Extract the [X, Y] coordinate from the center of the cell holding the provided text.  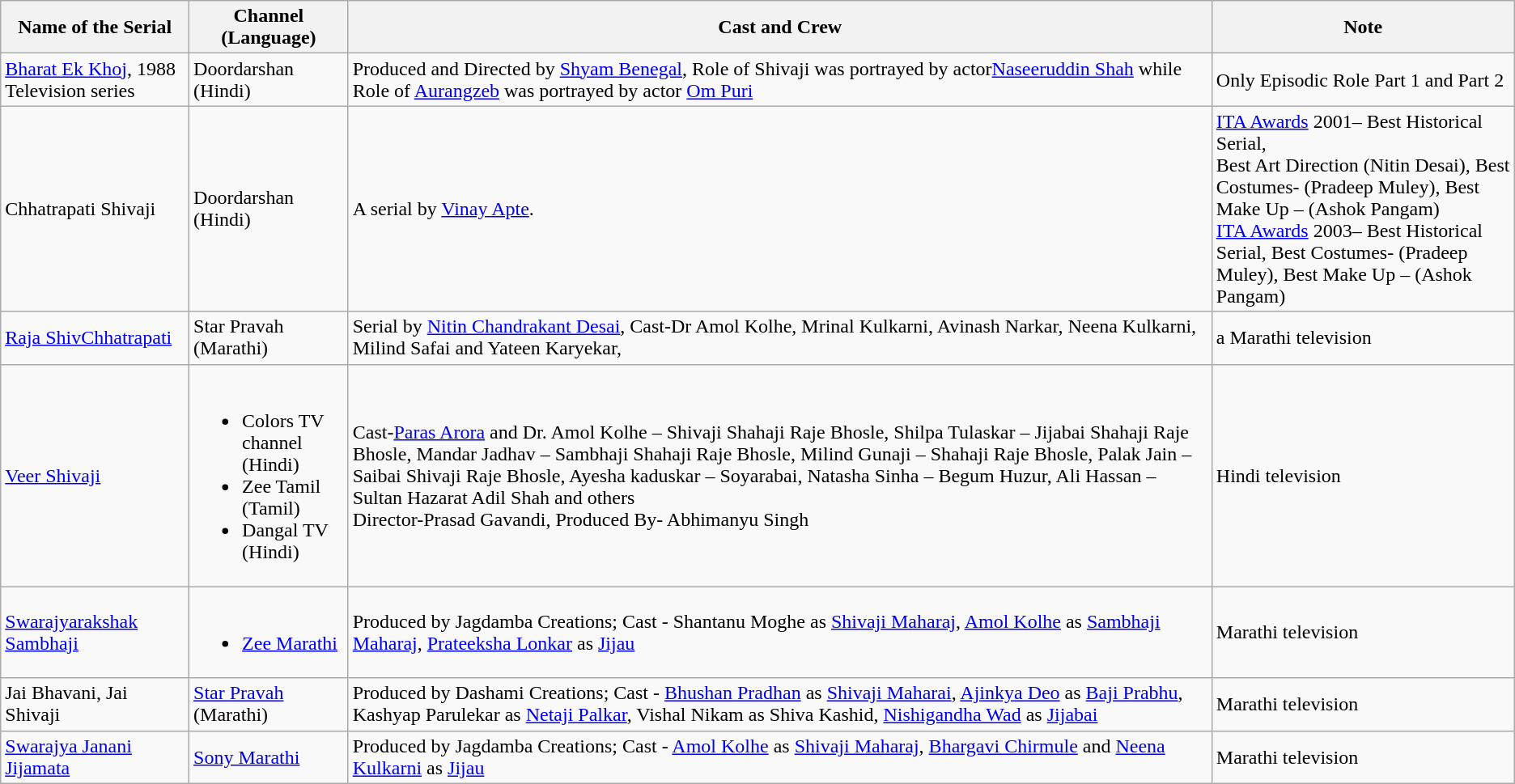
Zee Marathi [269, 633]
Serial by Nitin Chandrakant Desai, Cast-Dr Amol Kolhe, Mrinal Kulkarni, Avinash Narkar, Neena Kulkarni, Milind Safai and Yateen Karyekar, [780, 338]
Raja ShivChhatrapati [95, 338]
Veer Shivaji [95, 476]
Note [1363, 28]
Colors TV channel (Hindi)Zee Tamil (Tamil)Dangal TV (Hindi) [269, 476]
Hindi television [1363, 476]
Produced by Jagdamba Creations; Cast - Shantanu Moghe as Shivaji Maharaj, Amol Kolhe as Sambhaji Maharaj, Prateeksha Lonkar as Jijau [780, 633]
Jai Bhavani, Jai Shivaji [95, 704]
Name of the Serial [95, 28]
A serial by Vinay Apte. [780, 209]
Cast and Crew [780, 28]
Swarajya Janani Jijamata [95, 757]
a Marathi television [1363, 338]
Sony Marathi [269, 757]
Produced by Jagdamba Creations; Cast - Amol Kolhe as Shivaji Maharaj, Bhargavi Chirmule and Neena Kulkarni as Jijau [780, 757]
Produced and Directed by Shyam Benegal, Role of Shivaji was portrayed by actorNaseeruddin Shah while Role of Aurangzeb was portrayed by actor Om Puri [780, 79]
Bharat Ek Khoj, 1988 Television series [95, 79]
Channel (Language) [269, 28]
Chhatrapati Shivaji [95, 209]
Swarajyarakshak Sambhaji [95, 633]
Only Episodic Role Part 1 and Part 2 [1363, 79]
